Provide the (x, y) coordinate of the cell's center where the given text is located.  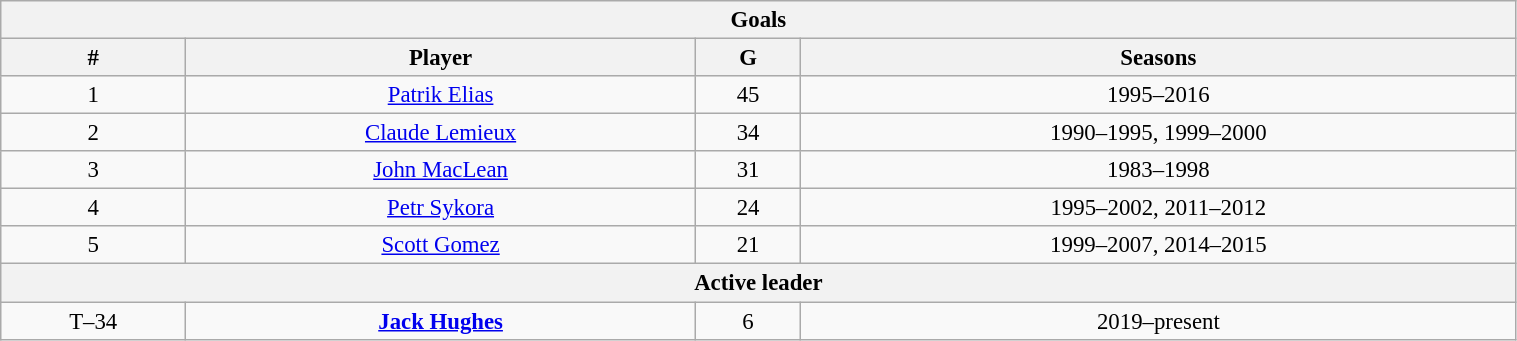
Seasons (1158, 58)
34 (748, 133)
6 (748, 321)
31 (748, 170)
G (748, 58)
Jack Hughes (441, 321)
1 (94, 95)
21 (748, 245)
Scott Gomez (441, 245)
Active leader (758, 283)
T–34 (94, 321)
24 (748, 208)
4 (94, 208)
1999–2007, 2014–2015 (1158, 245)
45 (748, 95)
1983–1998 (1158, 170)
Goals (758, 20)
Petr Sykora (441, 208)
2 (94, 133)
2019–present (1158, 321)
5 (94, 245)
1995–2002, 2011–2012 (1158, 208)
1990–1995, 1999–2000 (1158, 133)
John MacLean (441, 170)
Claude Lemieux (441, 133)
# (94, 58)
1995–2016 (1158, 95)
Player (441, 58)
Patrik Elias (441, 95)
3 (94, 170)
